Determine the (X, Y) coordinate at the center of the cell enclosing the given text.  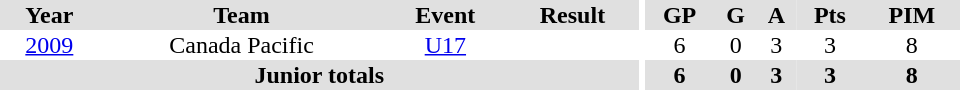
Team (242, 15)
Event (445, 15)
U17 (445, 45)
Year (50, 15)
Result (572, 15)
Canada Pacific (242, 45)
A (776, 15)
G (736, 15)
Pts (830, 15)
PIM (912, 15)
GP (679, 15)
2009 (50, 45)
Junior totals (320, 75)
